Provide the (x, y) coordinate of the cell's center where the given text is located.  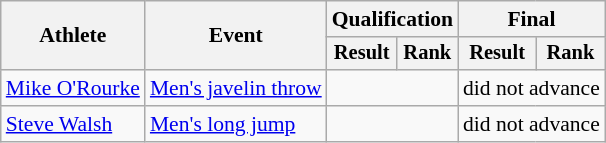
Final (532, 19)
Men's long jump (236, 124)
Athlete (73, 36)
Mike O'Rourke (73, 88)
Event (236, 36)
Men's javelin throw (236, 88)
Steve Walsh (73, 124)
Qualification (392, 19)
